For the text-containing cell, return its midpoint in [X, Y] coordinate format. 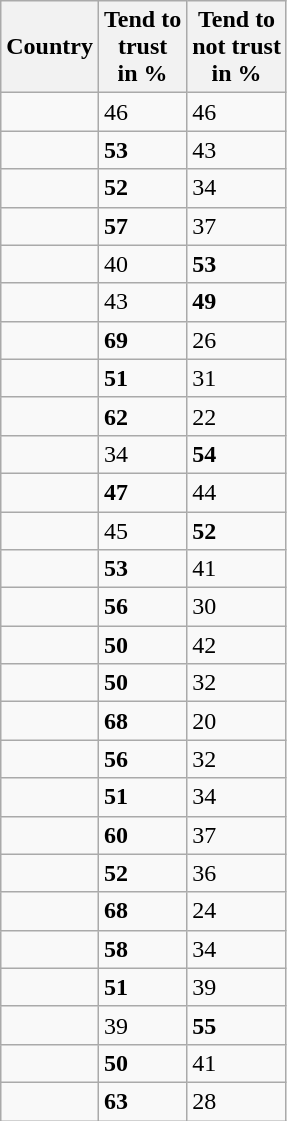
Tend tonot trustin % [237, 47]
30 [237, 607]
31 [237, 378]
22 [237, 416]
54 [237, 454]
Country [50, 47]
49 [237, 302]
69 [142, 340]
47 [142, 492]
20 [237, 721]
60 [142, 835]
58 [142, 949]
63 [142, 1101]
26 [237, 340]
28 [237, 1101]
62 [142, 416]
55 [237, 1025]
40 [142, 264]
24 [237, 911]
57 [142, 226]
44 [237, 492]
42 [237, 645]
36 [237, 873]
45 [142, 531]
Tend totrustin % [142, 47]
